Extract the (X, Y) coordinate from the center of the cell holding the provided text.  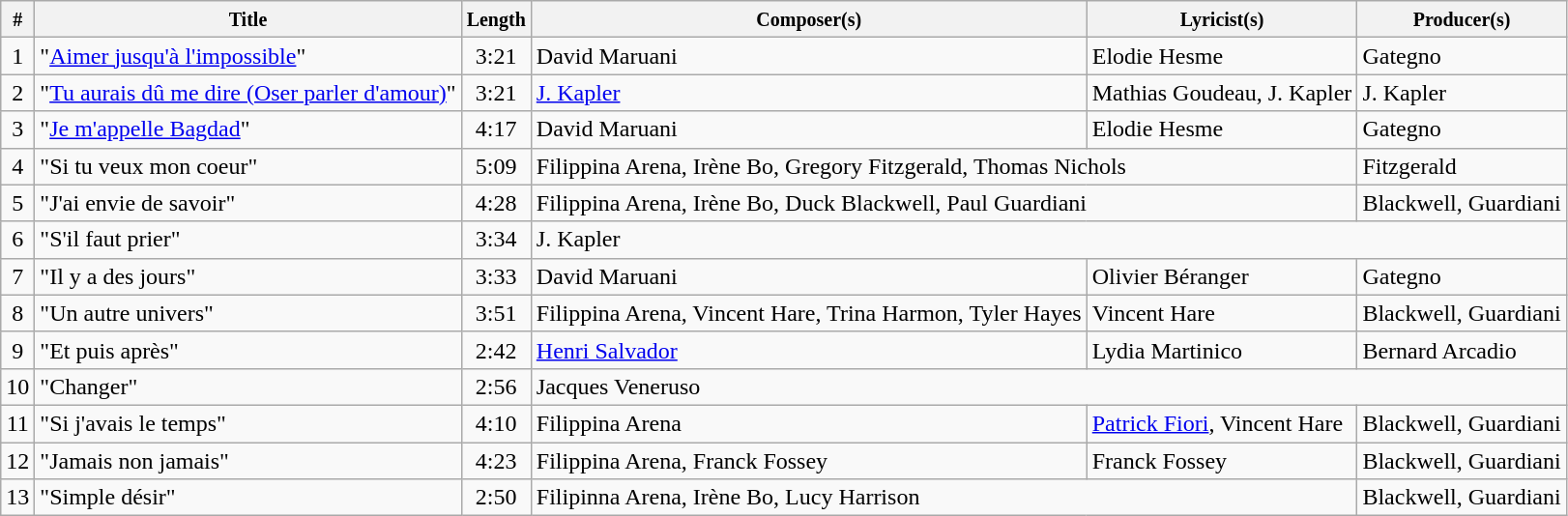
"Simple désir" (247, 498)
Fitzgerald (1462, 166)
Patrick Fiori, Vincent Hare (1222, 423)
Filippina Arena, Irène Bo, Duck Blackwell, Paul Guardiani (944, 203)
Composer(s) (808, 19)
Filippina Arena, Vincent Hare, Trina Harmon, Tyler Hayes (808, 313)
10 (17, 387)
4:17 (496, 129)
Bernard Arcadio (1462, 350)
4 (17, 166)
Jacques Veneruso (1048, 387)
6 (17, 240)
"Changer" (247, 387)
"Aimer jusqu'à l'impossible" (247, 56)
Mathias Goudeau, J. Kapler (1222, 93)
4:10 (496, 423)
Lydia Martinico (1222, 350)
1 (17, 56)
"Si j'avais le temps" (247, 423)
"J'ai envie de savoir" (247, 203)
11 (17, 423)
Filippina Arena, Irène Bo, Gregory Fitzgerald, Thomas Nichols (944, 166)
3:33 (496, 276)
5:09 (496, 166)
Franck Fossey (1222, 461)
8 (17, 313)
2:42 (496, 350)
4:28 (496, 203)
Length (496, 19)
3 (17, 129)
Henri Salvador (808, 350)
Olivier Béranger (1222, 276)
2 (17, 93)
7 (17, 276)
Producer(s) (1462, 19)
Filippina Arena, Franck Fossey (808, 461)
13 (17, 498)
3:34 (496, 240)
"Jamais non jamais" (247, 461)
Filipinna Arena, Irène Bo, Lucy Harrison (944, 498)
9 (17, 350)
Vincent Hare (1222, 313)
Filippina Arena (808, 423)
"Il y a des jours" (247, 276)
2:50 (496, 498)
"S'il faut prier" (247, 240)
12 (17, 461)
3:51 (496, 313)
"Je m'appelle Bagdad" (247, 129)
"Si tu veux mon coeur" (247, 166)
2:56 (496, 387)
Lyricist(s) (1222, 19)
"Et puis après" (247, 350)
"Tu aurais dû me dire (Oser parler d'amour)" (247, 93)
# (17, 19)
4:23 (496, 461)
Title (247, 19)
5 (17, 203)
"Un autre univers" (247, 313)
